Locate the cell with the specified text and output its [x, y] center coordinate. 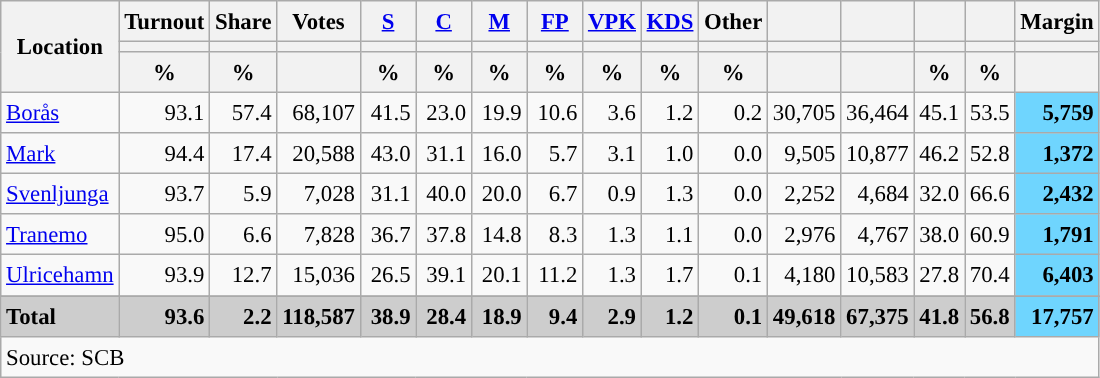
9,505 [804, 154]
Location [60, 47]
37.8 [444, 234]
2,976 [804, 234]
43.0 [388, 154]
M [499, 22]
36,464 [878, 114]
26.5 [388, 276]
20.0 [499, 194]
KDS [670, 22]
1.7 [670, 276]
6.7 [555, 194]
60.9 [989, 234]
49,618 [804, 316]
0.2 [734, 114]
Share [244, 22]
57.4 [244, 114]
Total [60, 316]
14.8 [499, 234]
38.0 [939, 234]
70.4 [989, 276]
7,828 [318, 234]
Margin [1057, 22]
10,583 [878, 276]
30,705 [804, 114]
5.7 [555, 154]
93.9 [164, 276]
94.4 [164, 154]
4,767 [878, 234]
8.3 [555, 234]
68,107 [318, 114]
20,588 [318, 154]
46.2 [939, 154]
67,375 [878, 316]
7,028 [318, 194]
5,759 [1057, 114]
66.6 [989, 194]
Source: SCB [550, 356]
Svenljunga [60, 194]
C [444, 22]
93.1 [164, 114]
17.4 [244, 154]
15,036 [318, 276]
Other [734, 22]
Ulricehamn [60, 276]
39.1 [444, 276]
1,791 [1057, 234]
19.9 [499, 114]
3.6 [612, 114]
56.8 [989, 316]
118,587 [318, 316]
1.0 [670, 154]
6,403 [1057, 276]
12.7 [244, 276]
Tranemo [60, 234]
53.5 [989, 114]
41.8 [939, 316]
10,877 [878, 154]
9.4 [555, 316]
4,684 [878, 194]
52.8 [989, 154]
2.9 [612, 316]
11.2 [555, 276]
95.0 [164, 234]
4,180 [804, 276]
28.4 [444, 316]
18.9 [499, 316]
10.6 [555, 114]
3.1 [612, 154]
Borås [60, 114]
Turnout [164, 22]
VPK [612, 22]
5.9 [244, 194]
36.7 [388, 234]
16.0 [499, 154]
S [388, 22]
2,432 [1057, 194]
32.0 [939, 194]
41.5 [388, 114]
FP [555, 22]
2.2 [244, 316]
93.7 [164, 194]
45.1 [939, 114]
38.9 [388, 316]
20.1 [499, 276]
17,757 [1057, 316]
23.0 [444, 114]
27.8 [939, 276]
2,252 [804, 194]
Votes [318, 22]
6.6 [244, 234]
1,372 [1057, 154]
Mark [60, 154]
1.1 [670, 234]
0.9 [612, 194]
40.0 [444, 194]
93.6 [164, 316]
